Output the (X, Y) coordinate of the center of the cell containing the given text.  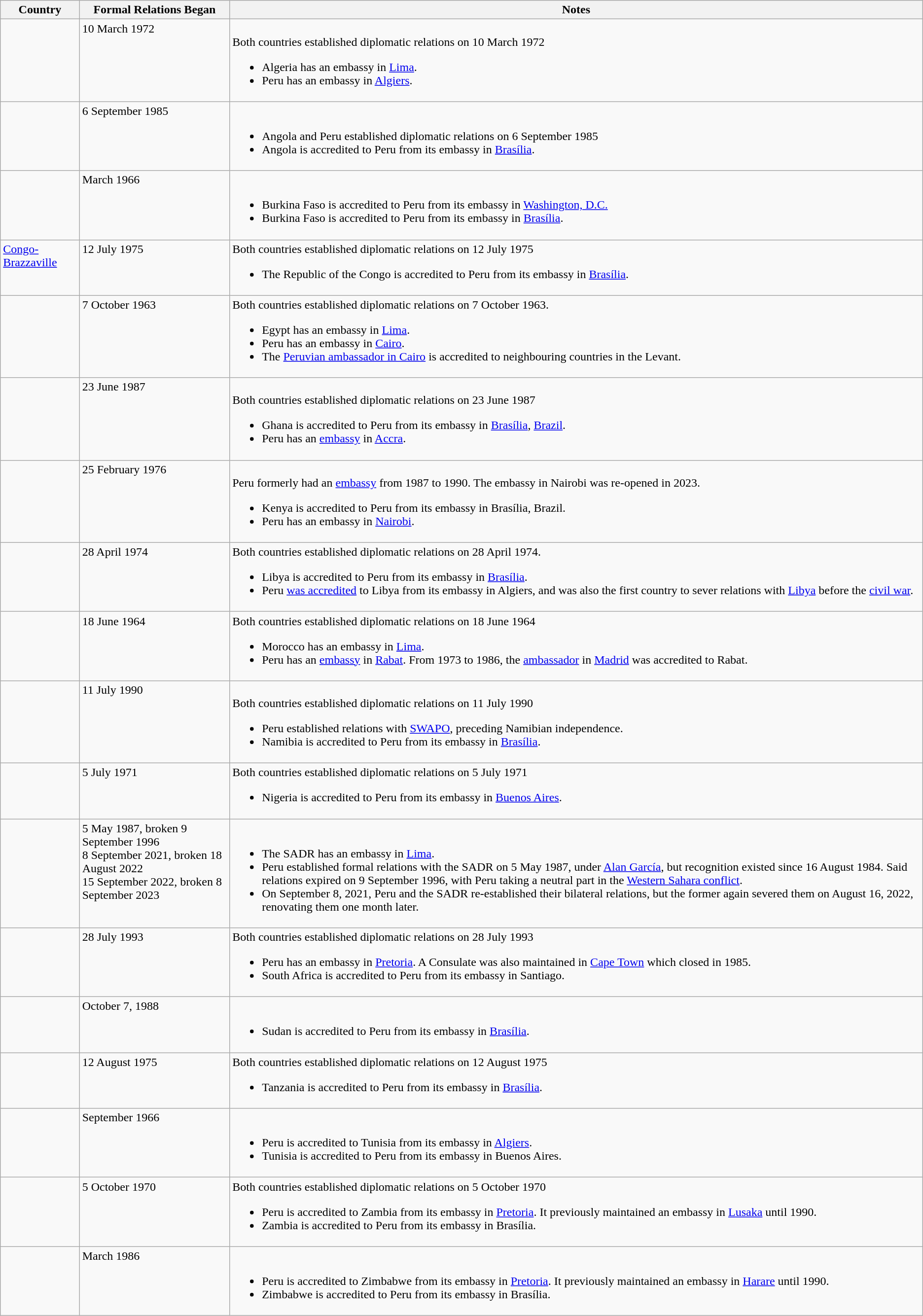
25 February 1976 (155, 501)
28 July 1993 (155, 962)
6 September 1985 (155, 136)
October 7, 1988 (155, 1025)
March 1986 (155, 1281)
March 1966 (155, 205)
Both countries established diplomatic relations on 5 July 1971Nigeria is accredited to Peru from its embassy in Buenos Aires. (576, 791)
5 July 1971 (155, 791)
Burkina Faso is accredited to Peru from its embassy in Washington, D.C.Burkina Faso is accredited to Peru from its embassy in Brasília. (576, 205)
18 June 1964 (155, 646)
28 April 1974 (155, 577)
Congo-Brazzaville (40, 267)
12 July 1975 (155, 267)
5 October 1970 (155, 1212)
Sudan is accredited to Peru from its embassy in Brasília. (576, 1025)
Both countries established diplomatic relations on 10 March 1972Algeria has an embassy in Lima.Peru has an embassy in Algiers. (576, 60)
7 October 1963 (155, 336)
Country (40, 10)
Peru is accredited to Tunisia from its embassy in Algiers.Tunisia is accredited to Peru from its embassy in Buenos Aires. (576, 1143)
12 August 1975 (155, 1081)
11 July 1990 (155, 722)
Formal Relations Began (155, 10)
September 1966 (155, 1143)
Angola and Peru established diplomatic relations on 6 September 1985Angola is accredited to Peru from its embassy in Brasília. (576, 136)
Notes (576, 10)
Both countries established diplomatic relations on 12 August 1975Tanzania is accredited to Peru from its embassy in Brasília. (576, 1081)
23 June 1987 (155, 419)
5 May 1987, broken 9 September 19968 September 2021, broken 18 August 202215 September 2022, broken 8 September 2023 (155, 873)
Both countries established diplomatic relations on 12 July 1975The Republic of the Congo is accredited to Peru from its embassy in Brasília. (576, 267)
10 March 1972 (155, 60)
